Locate the cell with the specified text and output its (X, Y) center coordinate. 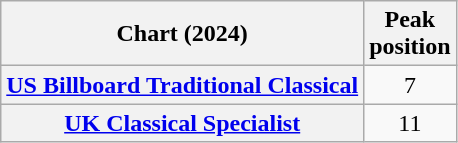
Chart (2024) (182, 34)
UK Classical Specialist (182, 123)
Peakposition (410, 34)
11 (410, 123)
7 (410, 85)
US Billboard Traditional Classical (182, 85)
